For the text-containing cell, return its midpoint in [X, Y] coordinate format. 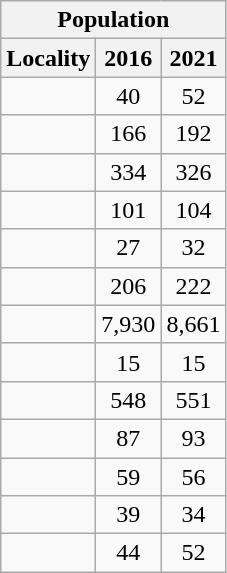
334 [128, 172]
326 [194, 172]
7,930 [128, 324]
166 [128, 134]
206 [128, 286]
34 [194, 515]
551 [194, 400]
548 [128, 400]
2016 [128, 58]
87 [128, 438]
39 [128, 515]
222 [194, 286]
27 [128, 248]
44 [128, 553]
56 [194, 477]
101 [128, 210]
40 [128, 96]
8,661 [194, 324]
93 [194, 438]
104 [194, 210]
2021 [194, 58]
32 [194, 248]
192 [194, 134]
59 [128, 477]
Locality [48, 58]
Population [114, 20]
